Identify which cell holds the provided text, then report its [x, y] central coordinate. 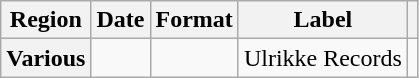
Label [322, 20]
Region [46, 20]
Format [194, 20]
Ulrikke Records [322, 58]
Date [120, 20]
Various [46, 58]
